Detect which cell encompasses the target text, then output its (x, y) center coordinate. 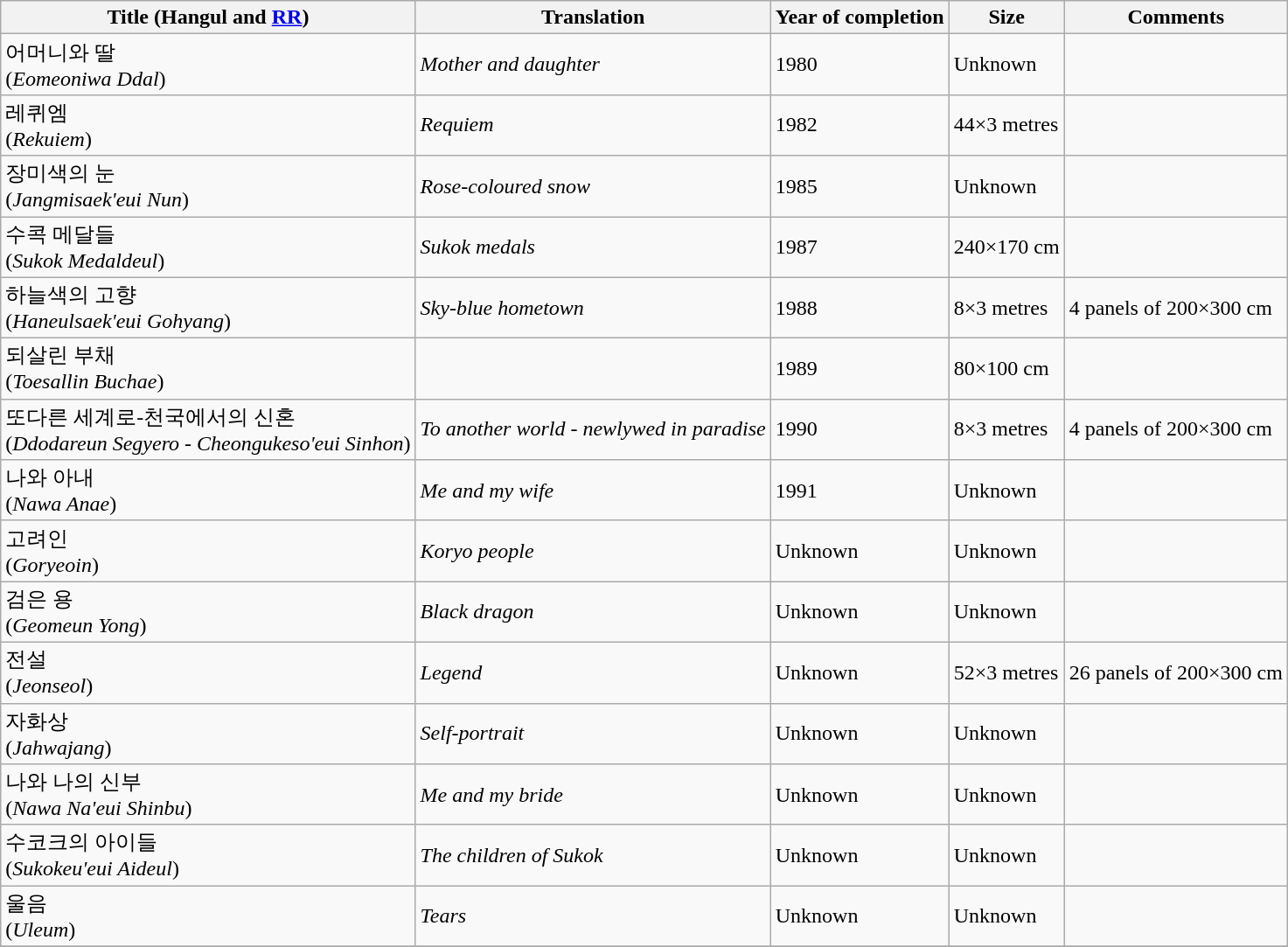
52×3 metres (1006, 672)
Translation (593, 17)
Requiem (593, 125)
장미색의 눈(Jangmisaek'eui Nun) (208, 186)
나와 나의 신부(Nawa Na'eui Shinbu) (208, 795)
1987 (860, 247)
Me and my bride (593, 795)
검은 용(Geomeun Yong) (208, 612)
전설(Jeonseol) (208, 672)
To another world - newlywed in paradise (593, 429)
나와 아내(Nawa Anae) (208, 491)
레퀴엠(Rekuiem) (208, 125)
26 panels of 200×300 cm (1175, 672)
Black dragon (593, 612)
240×170 cm (1006, 247)
Legend (593, 672)
또다른 세계로-천국에서의 신혼(Ddodareun Segyero - Cheongukeso'eui Sinhon) (208, 429)
Mother and daughter (593, 65)
Year of completion (860, 17)
Size (1006, 17)
수코크의 아이들(Sukokeu'eui Aideul) (208, 855)
자화상(Jahwajang) (208, 734)
1991 (860, 491)
Self-portrait (593, 734)
Rose-coloured snow (593, 186)
1990 (860, 429)
Sky-blue hometown (593, 308)
1988 (860, 308)
Comments (1175, 17)
울음(Uleum) (208, 916)
Koryo people (593, 551)
Title (Hangul and RR) (208, 17)
1982 (860, 125)
1980 (860, 65)
되살린 부채(Toesallin Buchae) (208, 369)
고려인(Goryeoin) (208, 551)
수콕 메달들(Sukok Medaldeul) (208, 247)
어머니와 딸(Eomeoniwa Ddal) (208, 65)
44×3 metres (1006, 125)
Tears (593, 916)
1985 (860, 186)
하늘색의 고향(Haneulsaek'eui Gohyang) (208, 308)
Me and my wife (593, 491)
Sukok medals (593, 247)
The children of Sukok (593, 855)
1989 (860, 369)
80×100 cm (1006, 369)
